Output the (X, Y) coordinate of the center of the cell containing the given text.  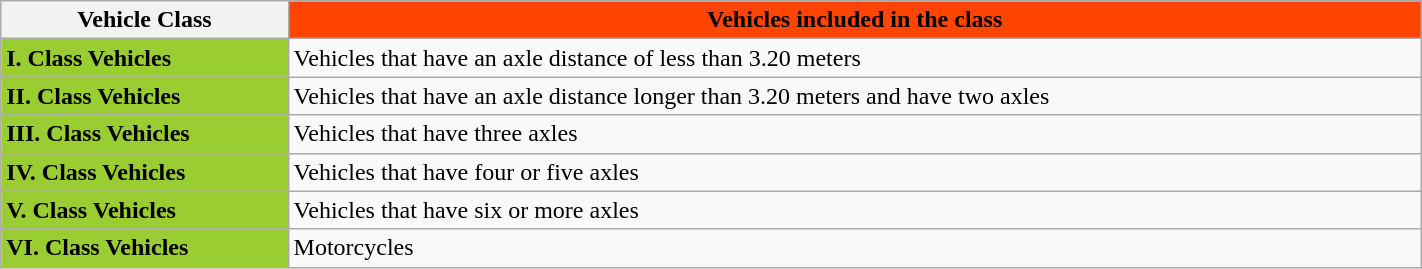
Vehicles that have three axles (854, 134)
VI. Class Vehicles (144, 248)
IV. Class Vehicles (144, 172)
Vehicles that have an axle distance of less than 3.20 meters (854, 58)
V. Class Vehicles (144, 210)
Vehicles that have an axle distance longer than 3.20 meters and have two axles (854, 96)
II. Class Vehicles (144, 96)
Vehicle Class (144, 20)
Vehicles that have four or five axles (854, 172)
I. Class Vehicles (144, 58)
Vehicles that have six or more axles (854, 210)
III. Class Vehicles (144, 134)
Motorcycles (854, 248)
Vehicles included in the class (854, 20)
